Determine the [x, y] coordinate at the center of the cell enclosing the given text.  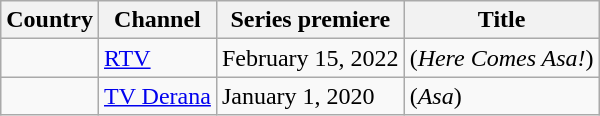
February 15, 2022 [310, 58]
Channel [157, 20]
TV Derana [157, 96]
Series premiere [310, 20]
January 1, 2020 [310, 96]
Title [502, 20]
(Asa) [502, 96]
RTV [157, 58]
(Here Comes Asa!) [502, 58]
Country [50, 20]
